Pinpoint the cell where the given text exists, returning its [X, Y] midpoint coordinate. 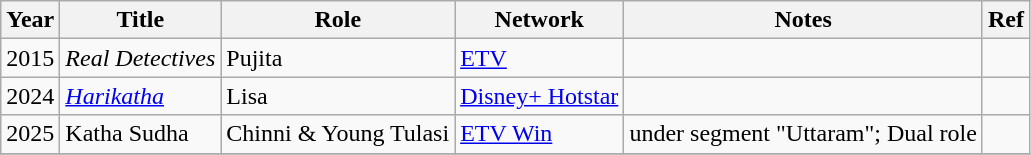
Real Detectives [140, 58]
2025 [30, 134]
Katha Sudha [140, 134]
Ref [1006, 20]
Role [338, 20]
Network [540, 20]
2024 [30, 96]
Harikatha [140, 96]
Chinni & Young Tulasi [338, 134]
Title [140, 20]
Disney+ Hotstar [540, 96]
ETV Win [540, 134]
ETV [540, 58]
Year [30, 20]
under segment "Uttaram"; Dual role [804, 134]
Pujita [338, 58]
Notes [804, 20]
Lisa [338, 96]
2015 [30, 58]
